Locate the cell with the specified text and output its [x, y] center coordinate. 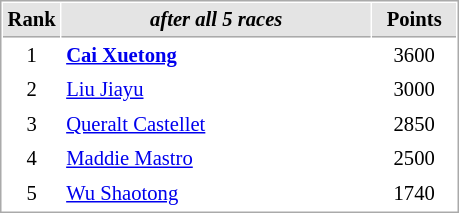
3000 [414, 90]
1740 [414, 194]
4 [32, 158]
Rank [32, 20]
3600 [414, 56]
3 [32, 124]
2500 [414, 158]
Maddie Mastro [216, 158]
Liu Jiayu [216, 90]
2 [32, 90]
1 [32, 56]
Wu Shaotong [216, 194]
5 [32, 194]
after all 5 races [216, 20]
Cai Xuetong [216, 56]
2850 [414, 124]
Queralt Castellet [216, 124]
Points [414, 20]
